Identify which cell holds the provided text, then report its (X, Y) central coordinate. 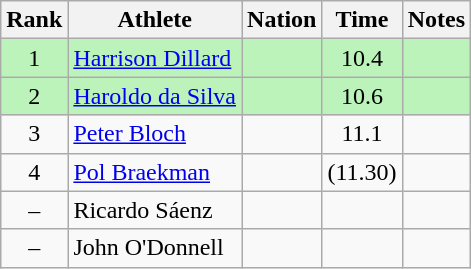
10.4 (362, 58)
Ricardo Sáenz (155, 210)
(11.30) (362, 172)
Athlete (155, 20)
Pol Braekman (155, 172)
3 (34, 134)
4 (34, 172)
Harrison Dillard (155, 58)
John O'Donnell (155, 248)
10.6 (362, 96)
Peter Bloch (155, 134)
2 (34, 96)
Haroldo da Silva (155, 96)
Rank (34, 20)
1 (34, 58)
Notes (436, 20)
Nation (282, 20)
11.1 (362, 134)
Time (362, 20)
